Pinpoint the cell where the given text exists, returning its (X, Y) midpoint coordinate. 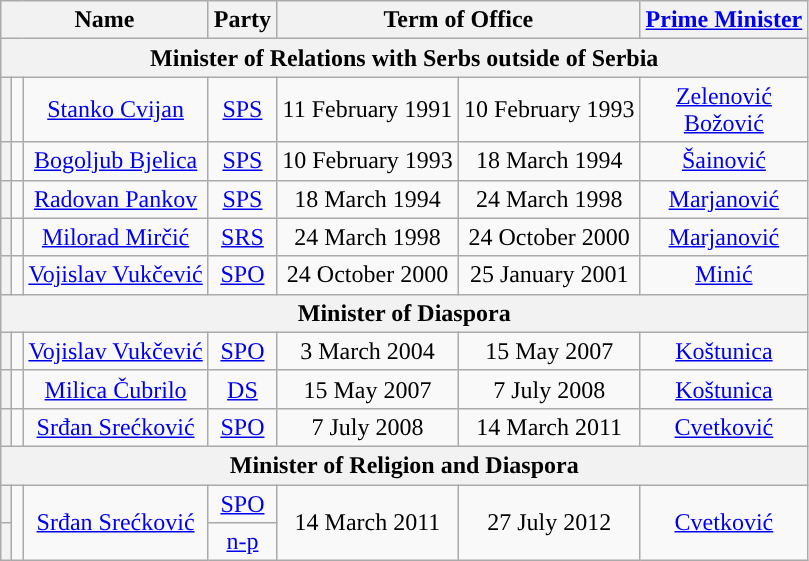
Milorad Mirčić (116, 237)
Minister of Religion and Diaspora (404, 465)
n-p (242, 542)
Minister of Diaspora (404, 313)
11 February 1991 (368, 110)
3 March 2004 (368, 351)
25 January 2001 (549, 275)
Minić (724, 275)
Term of Office (458, 20)
27 July 2012 (549, 522)
DS (242, 389)
Party (242, 20)
Name (105, 20)
Radovan Pankov (116, 199)
Zelenović Božović (724, 110)
Stanko Cvijan (116, 110)
Minister of Relations with Serbs outside of Serbia (404, 58)
Prime Minister (724, 20)
Šainović (724, 161)
Bogoljub Bjelica (116, 161)
Milica Čubrilo (116, 389)
SRS (242, 237)
